Capture the cell that displays the provided text and extract its (X, Y) central coordinate. 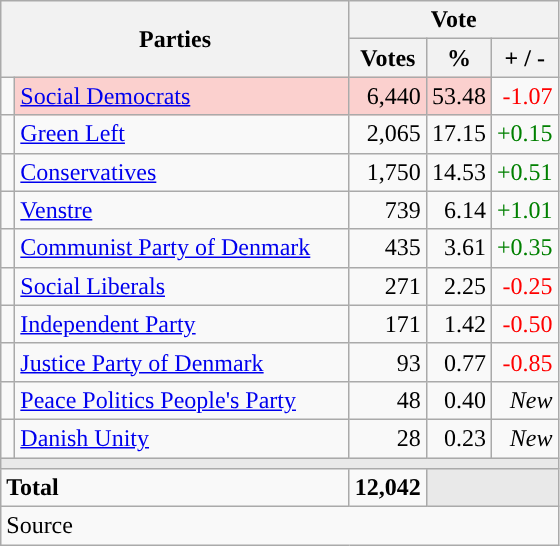
Parties (176, 39)
6,440 (388, 96)
Source (280, 526)
Danish Unity (182, 438)
6.14 (458, 210)
53.48 (458, 96)
Venstre (182, 210)
Votes (388, 58)
-1.07 (524, 96)
0.23 (458, 438)
Vote (454, 20)
2.25 (458, 286)
739 (388, 210)
Peace Politics People's Party (182, 400)
14.53 (458, 172)
Independent Party (182, 324)
28 (388, 438)
48 (388, 400)
Social Democrats (182, 96)
Green Left (182, 134)
0.40 (458, 400)
17.15 (458, 134)
Total (176, 488)
Justice Party of Denmark (182, 362)
435 (388, 248)
+ / - (524, 58)
+0.35 (524, 248)
1,750 (388, 172)
271 (388, 286)
+0.15 (524, 134)
-0.50 (524, 324)
3.61 (458, 248)
-0.85 (524, 362)
2,065 (388, 134)
Conservatives (182, 172)
171 (388, 324)
Communist Party of Denmark (182, 248)
1.42 (458, 324)
0.77 (458, 362)
+0.51 (524, 172)
% (458, 58)
+1.01 (524, 210)
-0.25 (524, 286)
93 (388, 362)
12,042 (388, 488)
Social Liberals (182, 286)
